Locate the cell with the specified text and output its (x, y) center coordinate. 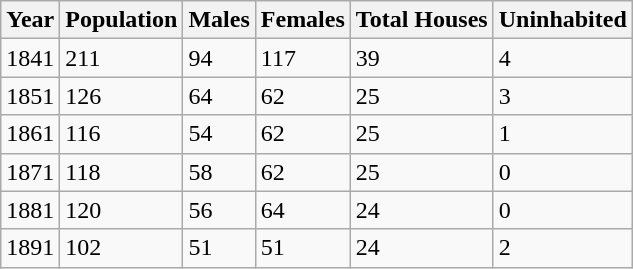
Total Houses (422, 20)
1841 (30, 58)
120 (122, 210)
1881 (30, 210)
211 (122, 58)
58 (219, 172)
3 (562, 96)
126 (122, 96)
1891 (30, 248)
Females (302, 20)
1 (562, 134)
117 (302, 58)
1871 (30, 172)
Population (122, 20)
1851 (30, 96)
1861 (30, 134)
116 (122, 134)
Uninhabited (562, 20)
54 (219, 134)
118 (122, 172)
94 (219, 58)
Males (219, 20)
2 (562, 248)
Year (30, 20)
56 (219, 210)
4 (562, 58)
102 (122, 248)
39 (422, 58)
